Provide the [X, Y] coordinate of the cell's center where the given text is located.  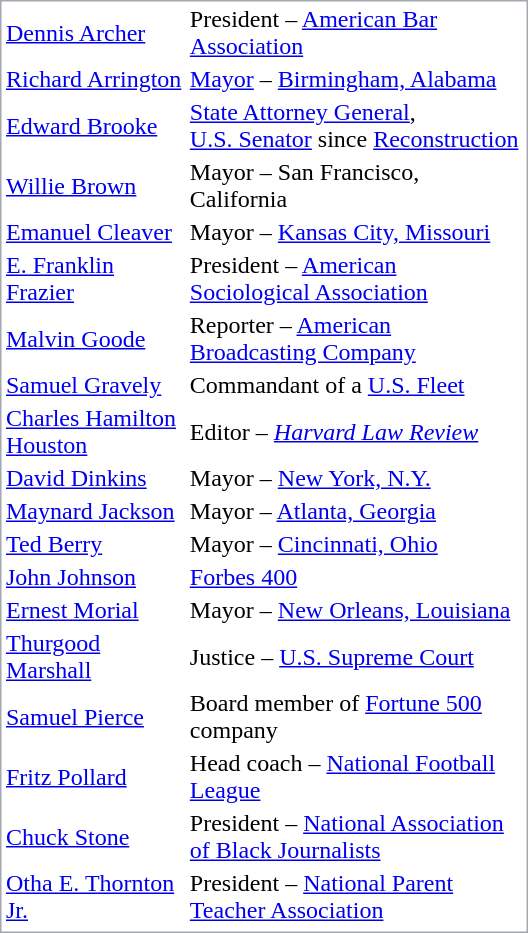
Richard Arrington [94, 79]
Edward Brooke [94, 126]
Chuck Stone [94, 836]
President – National Association of Black Journalists [356, 836]
Ernest Morial [94, 611]
Samuel Gravely [94, 385]
State Attorney General,U.S. Senator since Reconstruction [356, 126]
Head coach – National Football League [356, 776]
Mayor – San Francisco, California [356, 186]
Dennis Archer [94, 32]
Mayor – New Orleans, Louisiana [356, 611]
Thurgood Marshall [94, 656]
Editor – Harvard Law Review [356, 432]
Ted Berry [94, 545]
John Johnson [94, 577]
Otha E. Thornton Jr. [94, 896]
Mayor – Atlanta, Georgia [356, 511]
Forbes 400 [356, 577]
Commandant of a U.S. Fleet [356, 385]
Samuel Pierce [94, 716]
Mayor – New York, N.Y. [356, 479]
President – American Sociological Association [356, 278]
Emanuel Cleaver [94, 233]
Mayor – Cincinnati, Ohio [356, 545]
Willie Brown [94, 186]
President – American Bar Association [356, 32]
Charles Hamilton Houston [94, 432]
President – National Parent Teacher Association [356, 896]
Reporter – American Broadcasting Company [356, 338]
Mayor – Kansas City, Missouri [356, 233]
Justice – U.S. Supreme Court [356, 656]
Malvin Goode [94, 338]
E. Franklin Frazier [94, 278]
Board member of Fortune 500 company [356, 716]
Maynard Jackson [94, 511]
Fritz Pollard [94, 776]
Mayor – Birmingham, Alabama [356, 79]
David Dinkins [94, 479]
